Determine the (x, y) coordinate at the center of the cell enclosing the given text.  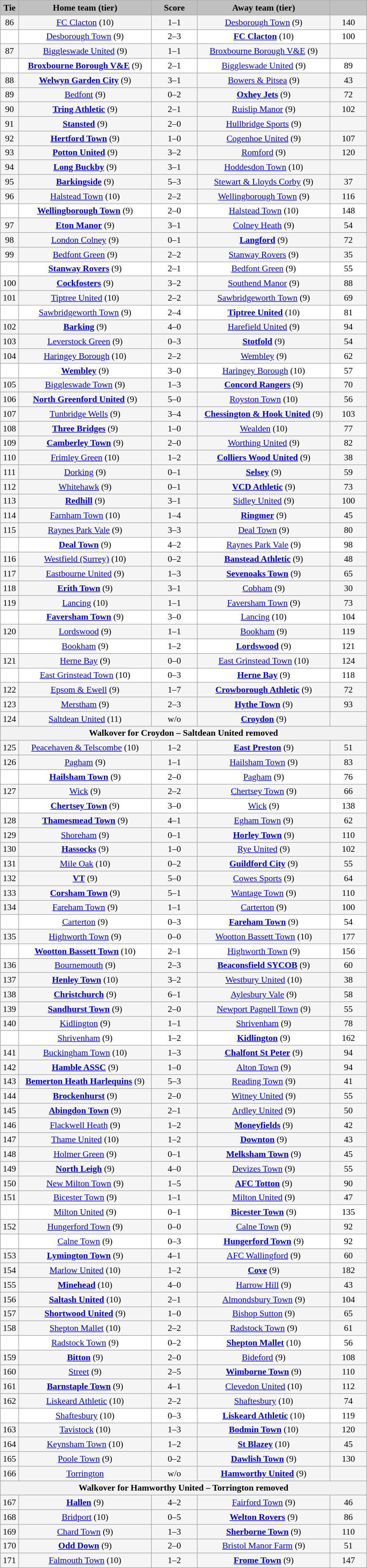
Cowes Sports (9) (264, 879)
Hullbridge Sports (9) (264, 124)
Croydon (9) (264, 719)
Harrow Hill (9) (264, 1285)
Bitton (9) (85, 1357)
134 (10, 908)
3–3 (174, 530)
Minehead (10) (85, 1285)
164 (10, 1445)
Whitehawk (9) (85, 487)
Saltdean United (11) (85, 719)
127 (10, 792)
111 (10, 472)
97 (10, 226)
80 (348, 530)
Barkingside (9) (85, 182)
Moneyfields (9) (264, 1125)
151 (10, 1198)
Horley Town (9) (264, 835)
Bristol Manor Farm (9) (264, 1546)
59 (348, 472)
Bridport (10) (85, 1517)
159 (10, 1357)
106 (10, 400)
Harefield United (9) (264, 327)
Saltash United (10) (85, 1300)
Chard Town (9) (85, 1532)
Tring Athletic (9) (85, 110)
50 (348, 1111)
Sandhurst Town (9) (85, 1009)
Brockenhurst (9) (85, 1096)
57 (348, 371)
Torrington (85, 1473)
Erith Town (9) (85, 588)
Home team (tier) (85, 8)
Bowers & Pitsea (9) (264, 80)
91 (10, 124)
35 (348, 255)
London Colney (9) (85, 240)
136 (10, 965)
Leverstock Green (9) (85, 342)
Hallen (9) (85, 1503)
Chalfont St Peter (9) (264, 1053)
117 (10, 574)
Fairford Town (9) (264, 1503)
158 (10, 1328)
Reading Town (9) (264, 1082)
66 (348, 792)
Westfield (Surrey) (10) (85, 559)
Biggleswade Town (9) (85, 385)
46 (348, 1503)
Barking (9) (85, 327)
New Milton Town (9) (85, 1183)
Away team (tier) (264, 8)
Ardley United (9) (264, 1111)
Cove (9) (264, 1271)
Westbury United (10) (264, 980)
133 (10, 893)
Stansted (9) (85, 124)
Newport Pagnell Town (9) (264, 1009)
Egham Town (9) (264, 820)
141 (10, 1053)
Bideford (9) (264, 1357)
Thame United (10) (85, 1140)
41 (348, 1082)
Tie (10, 8)
95 (10, 182)
122 (10, 690)
Langford (9) (264, 240)
Hythe Town (9) (264, 704)
Colney Heath (9) (264, 226)
Henley Town (10) (85, 980)
2–5 (174, 1372)
Bournemouth (9) (85, 965)
Ringmer (9) (264, 516)
165 (10, 1459)
Keynsham Town (10) (85, 1445)
137 (10, 980)
169 (10, 1532)
Ruislip Manor (9) (264, 110)
78 (348, 1024)
North Greenford United (9) (85, 400)
47 (348, 1198)
Camberley Town (9) (85, 443)
Lymington Town (9) (85, 1256)
152 (10, 1227)
Eton Manor (9) (85, 226)
87 (10, 51)
Witney United (9) (264, 1096)
Marlow United (10) (85, 1271)
154 (10, 1271)
149 (10, 1169)
Aylesbury Vale (9) (264, 995)
Score (174, 8)
3–4 (174, 414)
1–4 (174, 516)
126 (10, 763)
177 (348, 937)
58 (348, 995)
Wimborne Town (9) (264, 1372)
Dawlish Town (9) (264, 1459)
161 (10, 1387)
123 (10, 704)
Dorking (9) (85, 472)
5–1 (174, 893)
Tunbridge Wells (9) (85, 414)
Romford (9) (264, 153)
Tavistock (10) (85, 1430)
30 (348, 588)
74 (348, 1401)
171 (10, 1561)
Abingdon Town (9) (85, 1111)
131 (10, 864)
61 (348, 1328)
109 (10, 443)
Cockfosters (9) (85, 284)
Cobham (9) (264, 588)
Frome Town (9) (264, 1561)
125 (10, 748)
146 (10, 1125)
Street (9) (85, 1372)
128 (10, 820)
150 (10, 1183)
Hamworthy United (9) (264, 1473)
Bedfont (9) (85, 95)
Potton United (9) (85, 153)
Alton Town (9) (264, 1067)
Hoddesdon Town (10) (264, 167)
166 (10, 1473)
155 (10, 1285)
East Preston (9) (264, 748)
64 (348, 879)
143 (10, 1082)
Beaconsfield SYCOB (9) (264, 965)
Redhill (9) (85, 501)
2–4 (174, 312)
Royston Town (10) (264, 400)
Frimley Green (10) (85, 458)
1–7 (174, 690)
142 (10, 1067)
144 (10, 1096)
Bodmin Town (10) (264, 1430)
77 (348, 429)
115 (10, 530)
Cogenhoe United (9) (264, 139)
Rye United (9) (264, 849)
114 (10, 516)
1–5 (174, 1183)
83 (348, 763)
69 (348, 298)
Wealden (10) (264, 429)
Hamble ASSC (9) (85, 1067)
Barnstaple Town (9) (85, 1387)
Wantage Town (9) (264, 893)
VT (9) (85, 879)
Concord Rangers (9) (264, 385)
76 (348, 777)
Colliers Wood United (9) (264, 458)
Christchurch (9) (85, 995)
Corsham Town (9) (85, 893)
37 (348, 182)
Farnham Town (10) (85, 516)
Buckingham Town (10) (85, 1053)
Downton (9) (264, 1140)
Banstead Athletic (9) (264, 559)
Devizes Town (9) (264, 1169)
Oxhey Jets (9) (264, 95)
Stotfold (9) (264, 342)
81 (348, 312)
113 (10, 501)
Shortwood United (9) (85, 1314)
Bishop Sutton (9) (264, 1314)
Bemerton Heath Harlequins (9) (85, 1082)
132 (10, 879)
Odd Down (9) (85, 1546)
Walkover for Croydon – Saltdean United removed (183, 733)
42 (348, 1125)
Flackwell Heath (9) (85, 1125)
St Blazey (10) (264, 1445)
139 (10, 1009)
VCD Athletic (9) (264, 487)
Three Bridges (9) (85, 429)
0–5 (174, 1517)
101 (10, 298)
153 (10, 1256)
99 (10, 255)
Stewart & Lloyds Corby (9) (264, 182)
Welwyn Garden City (9) (85, 80)
Melksham Town (9) (264, 1155)
Welton Rovers (9) (264, 1517)
163 (10, 1430)
182 (348, 1271)
Epsom & Ewell (9) (85, 690)
Sherborne Town (9) (264, 1532)
Thamesmead Town (9) (85, 820)
Falmouth Town (10) (85, 1561)
North Leigh (9) (85, 1169)
105 (10, 385)
Merstham (9) (85, 704)
AFC Totton (9) (264, 1183)
Worthing United (9) (264, 443)
Eastbourne United (9) (85, 574)
Holmer Green (9) (85, 1155)
Long Buckby (9) (85, 167)
168 (10, 1517)
Shoreham (9) (85, 835)
96 (10, 196)
Clevedon United (10) (264, 1387)
Guildford City (9) (264, 864)
160 (10, 1372)
157 (10, 1314)
145 (10, 1111)
Hassocks (9) (85, 849)
6–1 (174, 995)
70 (348, 385)
Walkover for Hamworthy United – Torrington removed (183, 1488)
AFC Wallingford (9) (264, 1256)
Southend Manor (9) (264, 284)
Poole Town (9) (85, 1459)
129 (10, 835)
Peacehaven & Telscombe (10) (85, 748)
Selsey (9) (264, 472)
Chessington & Hook United (9) (264, 414)
Crowborough Athletic (9) (264, 690)
Hertford Town (9) (85, 139)
170 (10, 1546)
48 (348, 559)
82 (348, 443)
167 (10, 1503)
Mile Oak (10) (85, 864)
Sidley United (9) (264, 501)
Sevenoaks Town (9) (264, 574)
Almondsbury Town (9) (264, 1300)
